Detect which cell encompasses the target text, then output its (x, y) center coordinate. 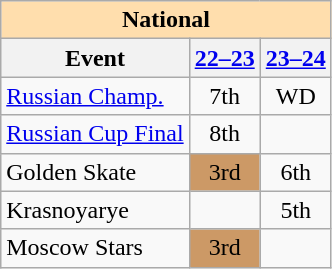
Golden Skate (95, 172)
Event (95, 58)
5th (296, 210)
National (166, 20)
Krasnoyarye (95, 210)
6th (296, 172)
7th (224, 96)
23–24 (296, 58)
WD (296, 96)
22–23 (224, 58)
Moscow Stars (95, 248)
Russian Champ. (95, 96)
Russian Cup Final (95, 134)
8th (224, 134)
